Determine the (X, Y) coordinate at the center of the cell enclosing the given text.  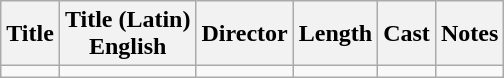
Notes (469, 34)
Title (30, 34)
Director (244, 34)
Cast (407, 34)
Title (Latin)English (128, 34)
Length (335, 34)
